Identify which cell holds the provided text, then report its (X, Y) central coordinate. 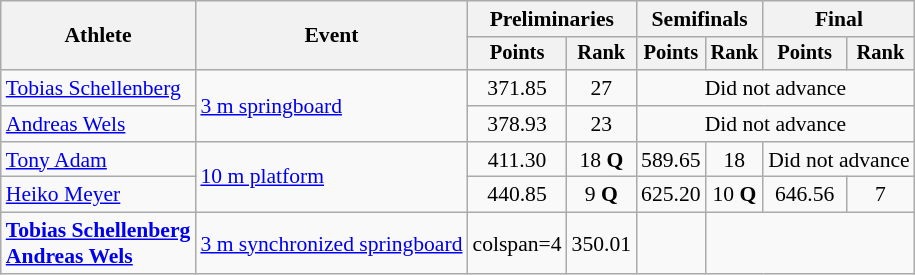
27 (602, 88)
Preliminaries (552, 19)
Heiko Meyer (98, 195)
colspan=4 (518, 244)
Final (839, 19)
18 (735, 160)
23 (602, 124)
350.01 (602, 244)
411.30 (518, 160)
Event (331, 36)
7 (880, 195)
9 Q (602, 195)
371.85 (518, 88)
3 m springboard (331, 106)
3 m synchronized springboard (331, 244)
Tobias SchellenbergAndreas Wels (98, 244)
Tony Adam (98, 160)
646.56 (804, 195)
10 m platform (331, 178)
Andreas Wels (98, 124)
Semifinals (700, 19)
10 Q (735, 195)
589.65 (670, 160)
Tobias Schellenberg (98, 88)
440.85 (518, 195)
378.93 (518, 124)
Athlete (98, 36)
18 Q (602, 160)
625.20 (670, 195)
